Identify which cell holds the provided text, then report its [X, Y] central coordinate. 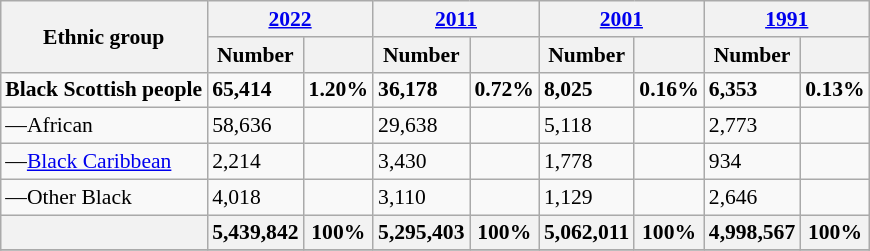
2001 [622, 19]
6,353 [752, 90]
2,646 [752, 197]
—Black Caribbean [104, 161]
65,414 [255, 90]
2,214 [255, 161]
4,998,567 [752, 232]
4,018 [255, 197]
—African [104, 126]
36,178 [421, 90]
2,773 [752, 126]
5,439,842 [255, 232]
0.72% [504, 90]
2011 [456, 19]
—Other Black [104, 197]
1,778 [586, 161]
934 [752, 161]
3,110 [421, 197]
0.13% [834, 90]
1.20% [338, 90]
1,129 [586, 197]
0.16% [668, 90]
2022 [290, 19]
5,062,011 [586, 232]
Black Scottish people [104, 90]
58,636 [255, 126]
29,638 [421, 126]
Ethnic group [104, 36]
8,025 [586, 90]
5,295,403 [421, 232]
5,118 [586, 126]
3,430 [421, 161]
1991 [787, 19]
